From the cell containing the given text, extract its center point as [X, Y] coordinate. 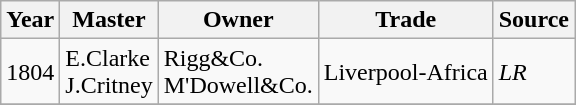
Owner [238, 20]
Rigg&Co.M'Dowell&Co. [238, 72]
Year [30, 20]
LR [534, 72]
Master [109, 20]
E.ClarkeJ.Critney [109, 72]
Trade [406, 20]
Liverpool-Africa [406, 72]
Source [534, 20]
1804 [30, 72]
